Pinpoint the cell where the given text exists, returning its [X, Y] midpoint coordinate. 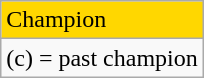
Champion [102, 20]
(c) = past champion [102, 58]
